From the cell containing the given text, extract its center point as (x, y) coordinate. 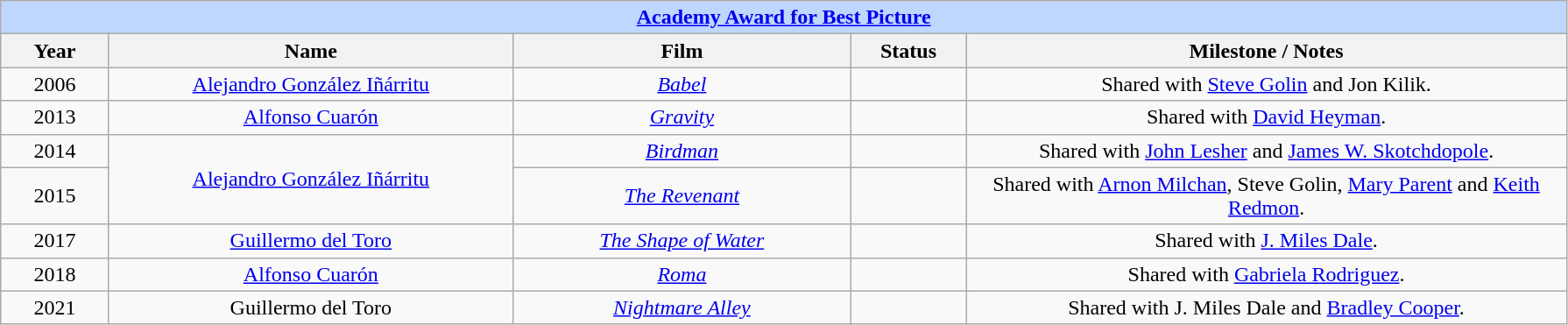
Status (908, 51)
Year (55, 51)
2015 (55, 196)
Film (682, 51)
2021 (55, 307)
Shared with Arnon Milchan, Steve Golin, Mary Parent and Keith Redmon. (1266, 196)
Shared with J. Miles Dale. (1266, 241)
The Shape of Water (682, 241)
The Revenant (682, 196)
Babel (682, 84)
Shared with David Heyman. (1266, 117)
Shared with Gabriela Rodriguez. (1266, 274)
Shared with J. Miles Dale and Bradley Cooper. (1266, 307)
Academy Award for Best Picture (784, 18)
2006 (55, 84)
Milestone / Notes (1266, 51)
Shared with John Lesher and James W. Skotchdopole. (1266, 151)
Nightmare Alley (682, 307)
Name (310, 51)
2017 (55, 241)
Roma (682, 274)
Gravity (682, 117)
Shared with Steve Golin and Jon Kilik. (1266, 84)
2014 (55, 151)
2018 (55, 274)
Birdman (682, 151)
2013 (55, 117)
